Return the [X, Y] coordinate for the center point of the cell that contains the specified text.  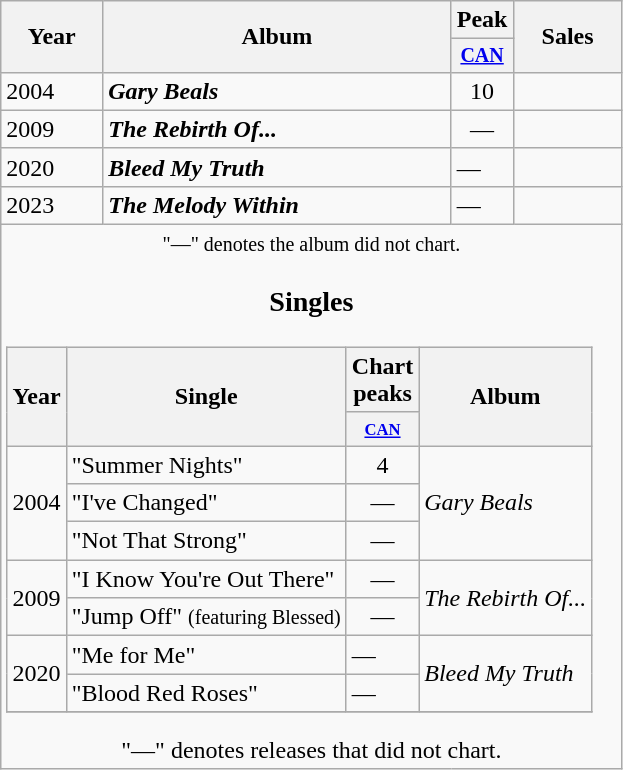
The Melody Within [277, 205]
4 [382, 465]
2023 [52, 205]
Sales [568, 37]
"I've Changed" [206, 503]
Peak [482, 20]
"Jump Off" (featuring Blessed) [206, 617]
Single [206, 396]
Chart peaks [382, 380]
"Summer Nights" [206, 465]
"Blood Red Roses" [206, 693]
"Me for Me" [206, 655]
"I Know You're Out There" [206, 579]
10 [482, 91]
"Not That Strong" [206, 541]
